Determine the (x, y) coordinate at the center of the cell enclosing the given text.  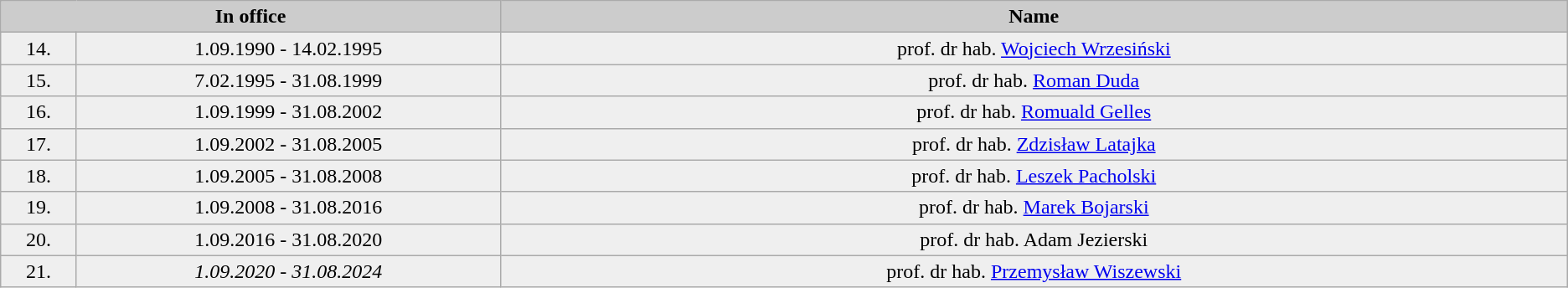
Name (1034, 17)
prof. dr hab. Zdzisław Latajka (1034, 144)
1.09.2008 - 31.08.2016 (288, 208)
21. (39, 271)
prof. dr hab. Romuald Gelles (1034, 112)
1.09.2016 - 31.08.2020 (288, 239)
prof. dr hab. Przemysław Wiszewski (1034, 271)
1.09.2005 - 31.08.2008 (288, 176)
1.09.2020 - 31.08.2024 (288, 271)
18. (39, 176)
20. (39, 239)
prof. dr hab. Marek Bojarski (1034, 208)
17. (39, 144)
1.09.2002 - 31.08.2005 (288, 144)
prof. dr hab. Adam Jezierski (1034, 239)
7.02.1995 - 31.08.1999 (288, 80)
1.09.1999 - 31.08.2002 (288, 112)
19. (39, 208)
16. (39, 112)
In office (251, 17)
prof. dr hab. Roman Duda (1034, 80)
1.09.1990 - 14.02.1995 (288, 49)
14. (39, 49)
15. (39, 80)
prof. dr hab. Leszek Pacholski (1034, 176)
prof. dr hab. Wojciech Wrzesiński (1034, 49)
